Scan for the cell matching the given text and deliver its [x, y] coordinate at center. 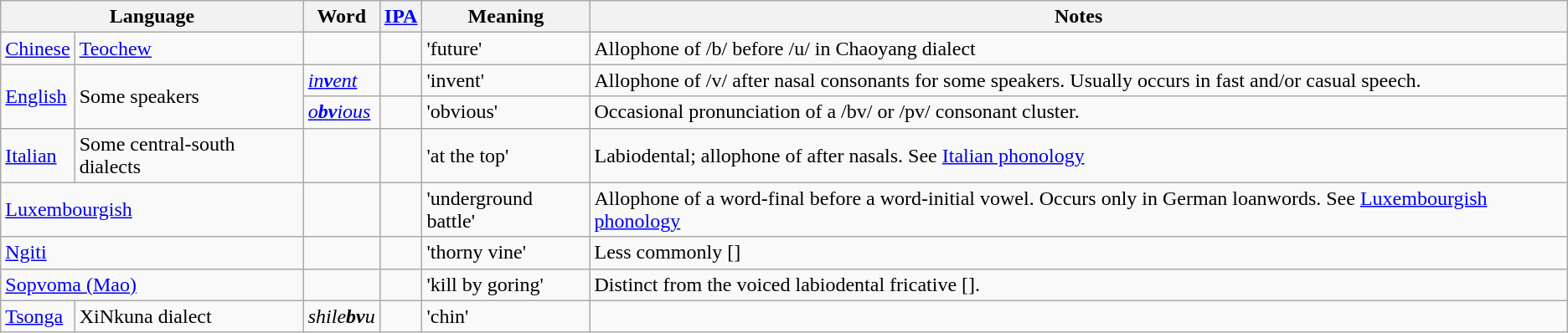
IPA [400, 17]
Notes [1079, 17]
Tsonga [38, 316]
Word [342, 17]
Sopvoma (Mao) [152, 284]
obvious [342, 112]
Labiodental; allophone of after nasals. See Italian phonology [1079, 156]
Distinct from the voiced labiodental fricative []. [1079, 284]
Teochew [189, 49]
Language [152, 17]
'at the top' [506, 156]
Chinese [38, 49]
Allophone of /b/ before /u/ in Chaoyang dialect [1079, 49]
'obvious' [506, 112]
'future' [506, 49]
Some speakers [189, 96]
Meaning [506, 17]
Some central-south dialects [189, 156]
'kill by goring' [506, 284]
Ngiti [152, 253]
Allophone of /v/ after nasal consonants for some speakers. Usually occurs in fast and/or casual speech. [1079, 80]
Allophone of a word-final before a word-initial vowel. Occurs only in German loanwords. See Luxembourgish phonology [1079, 209]
Italian [38, 156]
Occasional pronunciation of a /bv/ or /pv/ consonant cluster. [1079, 112]
invent [342, 80]
Luxembourgish [152, 209]
'thorny vine' [506, 253]
shilebvu [342, 316]
Less commonly [] [1079, 253]
XiNkuna dialect [189, 316]
'underground battle' [506, 209]
English [38, 96]
'invent' [506, 80]
'chin' [506, 316]
